Locate the cell with the specified text and output its [X, Y] center coordinate. 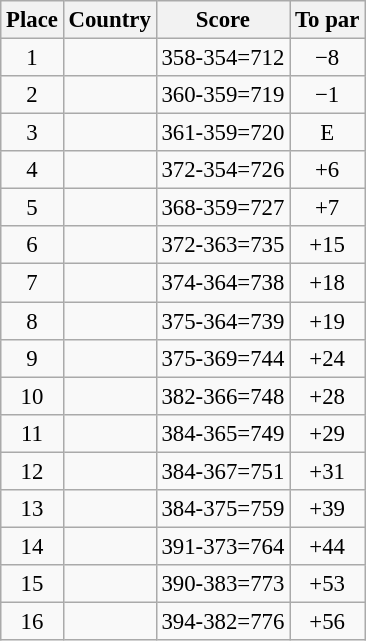
Country [110, 20]
To par [328, 20]
12 [32, 471]
384-375=759 [223, 509]
10 [32, 396]
374-364=738 [223, 283]
−1 [328, 95]
E [328, 133]
8 [32, 321]
375-369=744 [223, 358]
2 [32, 95]
+44 [328, 546]
391-373=764 [223, 546]
6 [32, 245]
+7 [328, 208]
Score [223, 20]
4 [32, 170]
384-365=749 [223, 433]
14 [32, 546]
358-354=712 [223, 58]
+19 [328, 321]
361-359=720 [223, 133]
368-359=727 [223, 208]
1 [32, 58]
15 [32, 584]
+28 [328, 396]
390-383=773 [223, 584]
372-354=726 [223, 170]
9 [32, 358]
−8 [328, 58]
384-367=751 [223, 471]
360-359=719 [223, 95]
382-366=748 [223, 396]
+29 [328, 433]
+31 [328, 471]
+15 [328, 245]
+39 [328, 509]
7 [32, 283]
+24 [328, 358]
16 [32, 621]
+18 [328, 283]
+6 [328, 170]
3 [32, 133]
+56 [328, 621]
Place [32, 20]
372-363=735 [223, 245]
5 [32, 208]
+53 [328, 584]
394-382=776 [223, 621]
375-364=739 [223, 321]
11 [32, 433]
13 [32, 509]
